Return [X, Y] of the center of cell containing provided text 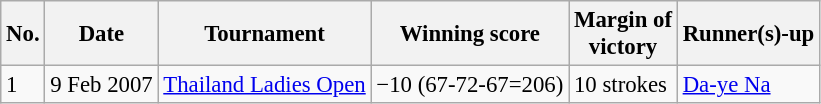
9 Feb 2007 [102, 85]
Da-ye Na [748, 85]
10 strokes [624, 85]
Runner(s)-up [748, 34]
Date [102, 34]
Winning score [470, 34]
Thailand Ladies Open [264, 85]
1 [23, 85]
−10 (67-72-67=206) [470, 85]
No. [23, 34]
Margin ofvictory [624, 34]
Tournament [264, 34]
